From the cell containing the given text, extract its center point as [x, y] coordinate. 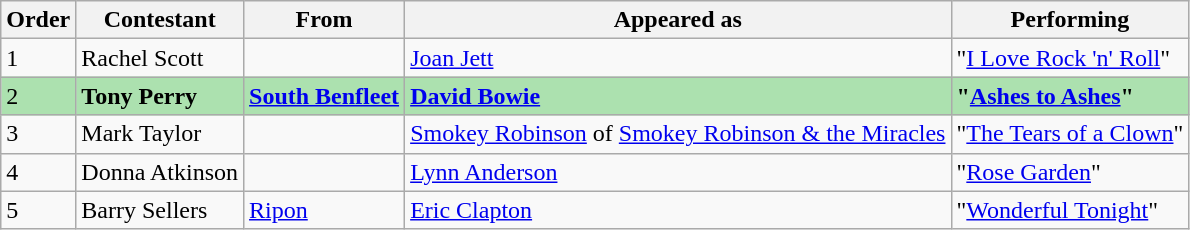
Contestant [160, 20]
Barry Sellers [160, 210]
"Wonderful Tonight" [1070, 210]
South Benfleet [324, 96]
Lynn Anderson [678, 172]
Donna Atkinson [160, 172]
Eric Clapton [678, 210]
Joan Jett [678, 58]
"Ashes to Ashes" [1070, 96]
2 [38, 96]
David Bowie [678, 96]
Ripon [324, 210]
Tony Perry [160, 96]
1 [38, 58]
Order [38, 20]
5 [38, 210]
"The Tears of a Clown" [1070, 134]
4 [38, 172]
Performing [1070, 20]
Rachel Scott [160, 58]
3 [38, 134]
Appeared as [678, 20]
Mark Taylor [160, 134]
"Rose Garden" [1070, 172]
From [324, 20]
"I Love Rock 'n' Roll" [1070, 58]
Smokey Robinson of Smokey Robinson & the Miracles [678, 134]
